Return the (x, y) coordinate for the center point of the cell that contains the specified text.  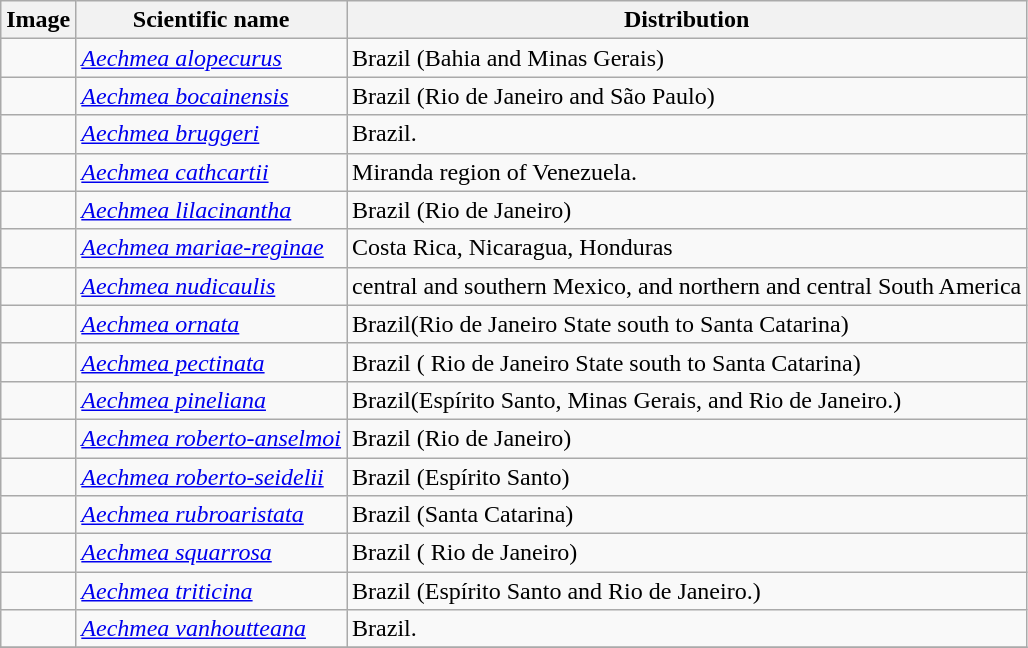
Brazil ( Rio de Janeiro State south to Santa Catarina) (687, 362)
Aechmea squarrosa (212, 553)
Image (38, 20)
Scientific name (212, 20)
Aechmea triticina (212, 591)
Aechmea pectinata (212, 362)
Aechmea roberto-anselmoi (212, 438)
Aechmea cathcartii (212, 172)
Aechmea bocainensis (212, 96)
Aechmea roberto-seidelii (212, 477)
Brazil (Bahia and Minas Gerais) (687, 58)
Brazil (Espírito Santo and Rio de Janeiro.) (687, 591)
Miranda region of Venezuela. (687, 172)
Aechmea lilacinantha (212, 210)
Aechmea rubroaristata (212, 515)
Brazil (Espírito Santo) (687, 477)
Aechmea alopecurus (212, 58)
Distribution (687, 20)
central and southern Mexico, and northern and central South America (687, 286)
Aechmea mariae-reginae (212, 248)
Brazil (Rio de Janeiro and São Paulo) (687, 96)
Aechmea vanhoutteana (212, 629)
Aechmea nudicaulis (212, 286)
Brazil(Rio de Janeiro State south to Santa Catarina) (687, 324)
Aechmea bruggeri (212, 134)
Aechmea ornata (212, 324)
Aechmea pineliana (212, 400)
Brazil ( Rio de Janeiro) (687, 553)
Costa Rica, Nicaragua, Honduras (687, 248)
Brazil(Espírito Santo, Minas Gerais, and Rio de Janeiro.) (687, 400)
Brazil (Santa Catarina) (687, 515)
